Search for the cell housing the specified text and yield its (x, y) center coordinate. 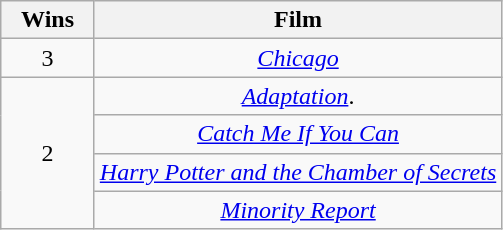
2 (48, 153)
Chicago (298, 58)
3 (48, 58)
Harry Potter and the Chamber of Secrets (298, 172)
Adaptation. (298, 96)
Film (298, 20)
Minority Report (298, 210)
Catch Me If You Can (298, 134)
Wins (48, 20)
